Find where the given text appears and provide that cell's center as [X, Y] coordinate. 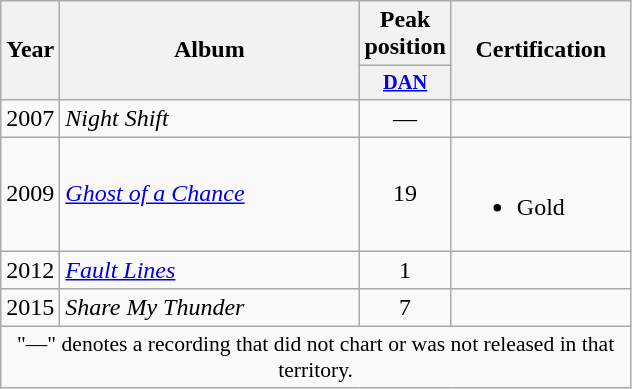
Share My Thunder [210, 308]
Fault Lines [210, 270]
Ghost of a Chance [210, 194]
Certification [540, 50]
Album [210, 50]
19 [405, 194]
Night Shift [210, 118]
1 [405, 270]
Peakposition [405, 34]
DAN [405, 83]
2015 [30, 308]
7 [405, 308]
2009 [30, 194]
2007 [30, 118]
Year [30, 50]
2012 [30, 270]
"—" denotes a recording that did not chart or was not released in that territory. [316, 358]
— [405, 118]
Gold [540, 194]
